Provide the [x, y] coordinate of the cell's center where the given text is located.  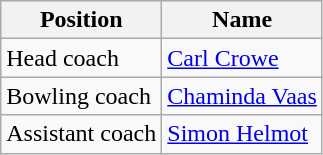
Name [242, 20]
Head coach [82, 58]
Position [82, 20]
Assistant coach [82, 134]
Carl Crowe [242, 58]
Simon Helmot [242, 134]
Bowling coach [82, 96]
Chaminda Vaas [242, 96]
